Extract the [x, y] coordinate from the center of the cell holding the provided text.  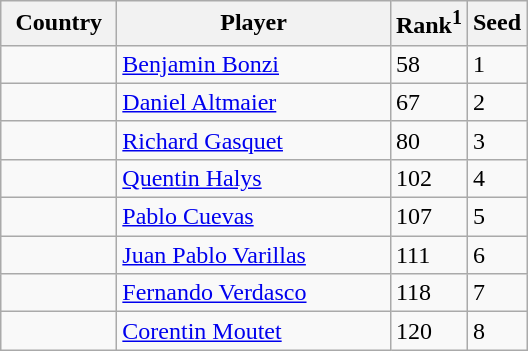
Country [59, 24]
Corentin Moutet [254, 331]
67 [428, 102]
118 [428, 293]
4 [496, 178]
111 [428, 255]
1 [496, 64]
58 [428, 64]
80 [428, 140]
Daniel Altmaier [254, 102]
5 [496, 217]
102 [428, 178]
Rank1 [428, 24]
Pablo Cuevas [254, 217]
Benjamin Bonzi [254, 64]
Juan Pablo Varillas [254, 255]
7 [496, 293]
6 [496, 255]
Fernando Verdasco [254, 293]
Quentin Halys [254, 178]
Player [254, 24]
107 [428, 217]
Richard Gasquet [254, 140]
8 [496, 331]
Seed [496, 24]
120 [428, 331]
2 [496, 102]
3 [496, 140]
